Identify which cell holds the provided text, then report its (X, Y) central coordinate. 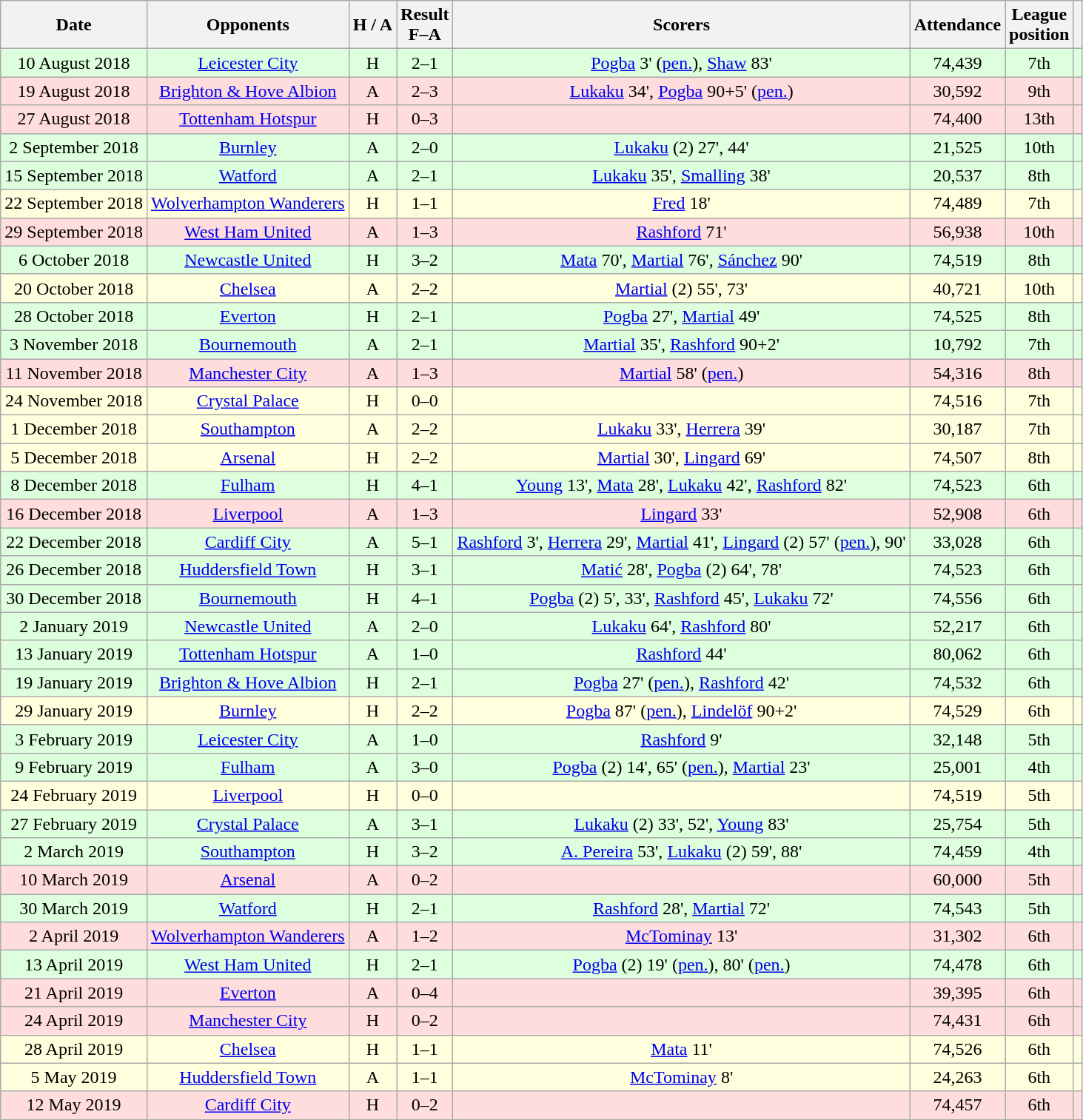
25,754 (957, 824)
5 December 2018 (74, 457)
74,556 (957, 598)
74,478 (957, 965)
74,439 (957, 63)
5 May 2019 (74, 1077)
McTominay 13' (681, 936)
74,532 (957, 683)
74,516 (957, 401)
0–4 (425, 993)
27 August 2018 (74, 119)
20 October 2018 (74, 288)
56,938 (957, 232)
21,525 (957, 147)
52,217 (957, 626)
Martial 35', Rashford 90+2' (681, 344)
52,908 (957, 514)
Pogba 27' (pen.), Rashford 42' (681, 683)
16 December 2018 (74, 514)
24 April 2019 (74, 1021)
13 January 2019 (74, 654)
Rashford 28', Martial 72' (681, 908)
15 September 2018 (74, 175)
74,543 (957, 908)
25,001 (957, 767)
Martial 30', Lingard 69' (681, 457)
2 January 2019 (74, 626)
Martial (2) 55', 73' (681, 288)
30,187 (957, 429)
Pogba (2) 14', 65' (pen.), Martial 23' (681, 767)
Pogba 27', Martial 49' (681, 316)
Mata 70', Martial 76', Sánchez 90' (681, 260)
6 October 2018 (74, 260)
3 February 2019 (74, 739)
ResultF–A (425, 25)
5–1 (425, 542)
29 September 2018 (74, 232)
80,062 (957, 654)
28 October 2018 (74, 316)
McTominay 8' (681, 1077)
2 March 2019 (74, 852)
40,721 (957, 288)
Fred 18' (681, 204)
Rashford 9' (681, 739)
0–3 (425, 119)
74,457 (957, 1105)
13 April 2019 (74, 965)
1–2 (425, 936)
19 January 2019 (74, 683)
26 December 2018 (74, 570)
24 February 2019 (74, 795)
74,400 (957, 119)
2 April 2019 (74, 936)
Martial 58' (pen.) (681, 372)
74,526 (957, 1049)
32,148 (957, 739)
1 December 2018 (74, 429)
27 February 2019 (74, 824)
74,459 (957, 852)
Attendance (957, 25)
Lukaku 33', Herrera 39' (681, 429)
H / A (372, 25)
13th (1039, 119)
31,302 (957, 936)
Pogba (2) 19' (pen.), 80' (pen.) (681, 965)
Scorers (681, 25)
Leagueposition (1039, 25)
Pogba (2) 5', 33', Rashford 45', Lukaku 72' (681, 598)
12 May 2019 (74, 1105)
74,525 (957, 316)
A. Pereira 53', Lukaku (2) 59', 88' (681, 852)
Young 13', Mata 28', Lukaku 42', Rashford 82' (681, 486)
2–3 (425, 91)
28 April 2019 (74, 1049)
10 March 2019 (74, 880)
Lingard 33' (681, 514)
30 March 2019 (74, 908)
Date (74, 25)
21 April 2019 (74, 993)
20,537 (957, 175)
33,028 (957, 542)
2 September 2018 (74, 147)
74,489 (957, 204)
19 August 2018 (74, 91)
29 January 2019 (74, 711)
74,507 (957, 457)
8 December 2018 (74, 486)
22 December 2018 (74, 542)
3 November 2018 (74, 344)
Pogba 3' (pen.), Shaw 83' (681, 63)
10,792 (957, 344)
9 February 2019 (74, 767)
54,316 (957, 372)
30 December 2018 (74, 598)
Lukaku (2) 33', 52', Young 83' (681, 824)
24,263 (957, 1077)
Mata 11' (681, 1049)
60,000 (957, 880)
Rashford 71' (681, 232)
Pogba 87' (pen.), Lindelöf 90+2' (681, 711)
3–0 (425, 767)
Rashford 44' (681, 654)
Matić 28', Pogba (2) 64', 78' (681, 570)
10 August 2018 (74, 63)
24 November 2018 (74, 401)
Opponents (247, 25)
Lukaku 34', Pogba 90+5' (pen.) (681, 91)
30,592 (957, 91)
11 November 2018 (74, 372)
Rashford 3', Herrera 29', Martial 41', Lingard (2) 57' (pen.), 90' (681, 542)
Lukaku 64', Rashford 80' (681, 626)
22 September 2018 (74, 204)
74,529 (957, 711)
39,395 (957, 993)
Lukaku (2) 27', 44' (681, 147)
9th (1039, 91)
74,431 (957, 1021)
Lukaku 35', Smalling 38' (681, 175)
